Pinpoint the cell where the given text exists, returning its [x, y] midpoint coordinate. 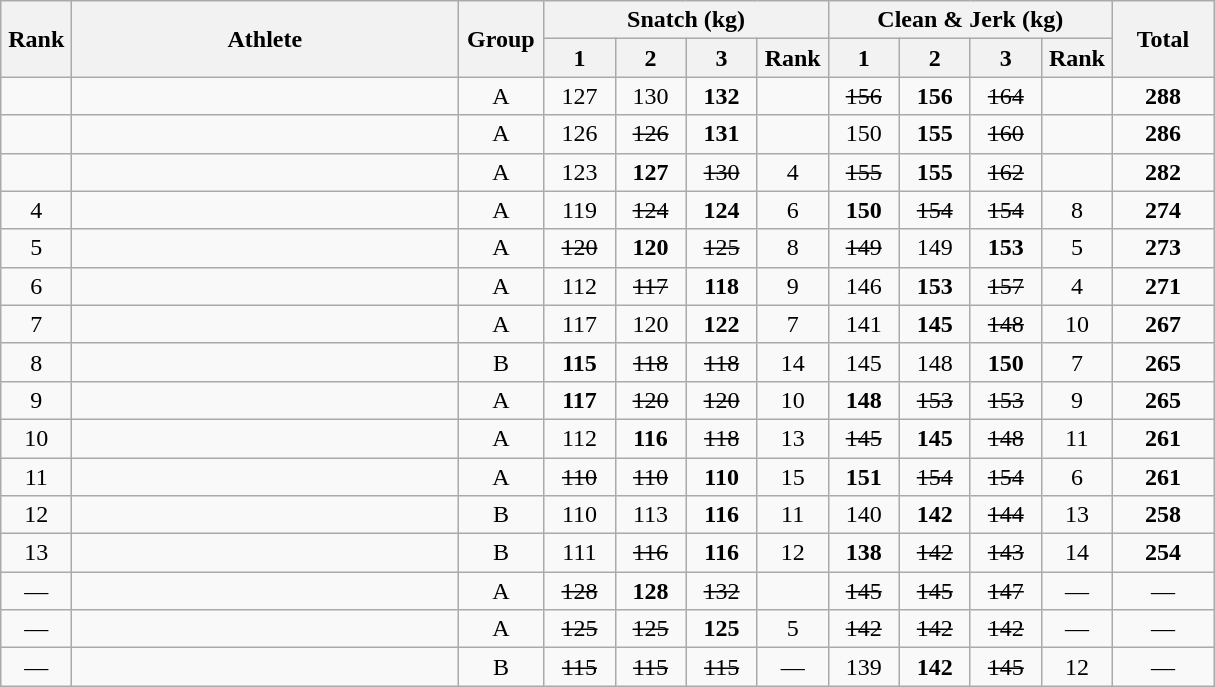
119 [580, 210]
157 [1006, 286]
288 [1162, 96]
147 [1006, 591]
258 [1162, 515]
160 [1006, 134]
144 [1006, 515]
111 [580, 553]
267 [1162, 324]
286 [1162, 134]
162 [1006, 172]
123 [580, 172]
141 [864, 324]
Group [501, 39]
Athlete [265, 39]
15 [792, 477]
274 [1162, 210]
146 [864, 286]
139 [864, 667]
138 [864, 553]
282 [1162, 172]
113 [650, 515]
Total [1162, 39]
140 [864, 515]
Snatch (kg) [686, 20]
143 [1006, 553]
131 [722, 134]
151 [864, 477]
122 [722, 324]
164 [1006, 96]
254 [1162, 553]
273 [1162, 248]
Clean & Jerk (kg) [970, 20]
271 [1162, 286]
